From the cell containing the given text, extract its center point as [X, Y] coordinate. 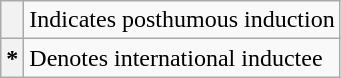
Denotes international inductee [182, 58]
Indicates posthumous induction [182, 20]
* [12, 58]
